Scan for the cell matching the given text and deliver its [X, Y] coordinate at center. 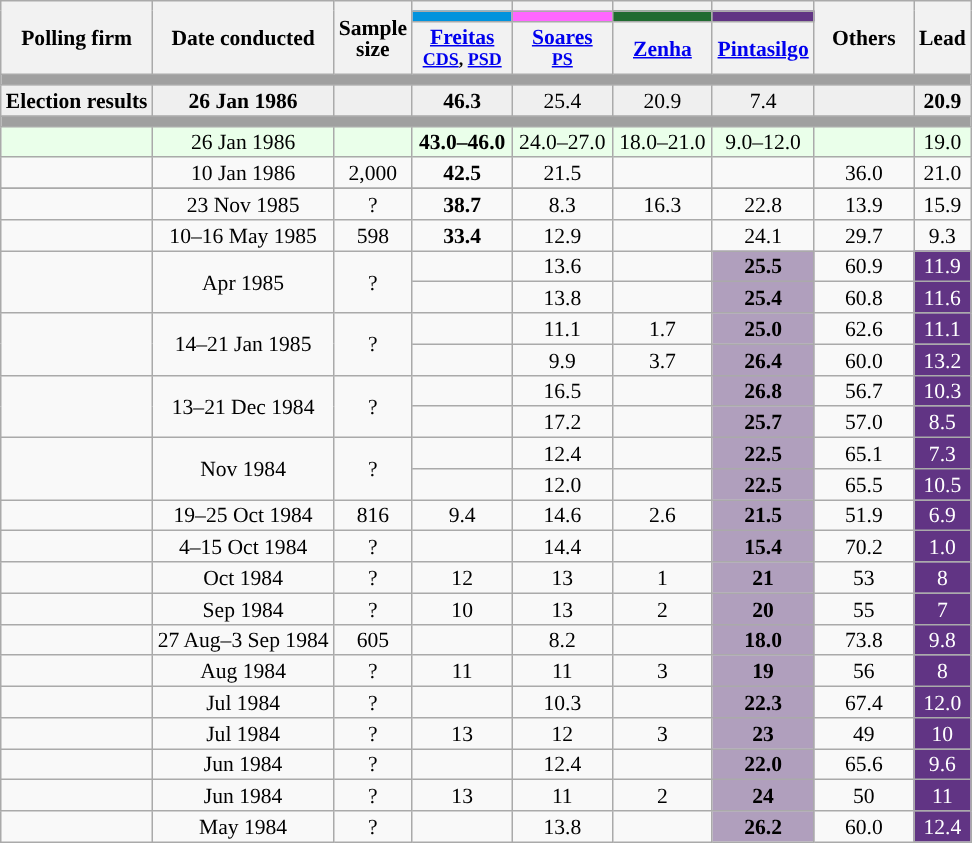
50 [864, 796]
65.5 [864, 484]
598 [373, 236]
16.5 [562, 390]
21 [762, 578]
26.2 [762, 826]
22.8 [762, 204]
13.9 [864, 204]
65.6 [864, 764]
FreitasCDS, PSD [462, 48]
73.8 [864, 640]
29.7 [864, 236]
Samplesize [373, 38]
51.9 [864, 516]
24.0–27.0 [562, 142]
53 [864, 578]
10.5 [942, 484]
38.7 [462, 204]
25.5 [762, 266]
9.0–12.0 [762, 142]
13.6 [562, 266]
Nov 1984 [244, 469]
816 [373, 516]
43.0–46.0 [462, 142]
18.0 [762, 640]
10–16 May 1985 [244, 236]
9.3 [942, 236]
Election results [77, 100]
67.4 [864, 702]
14.6 [562, 516]
56.7 [864, 390]
Sep 1984 [244, 608]
46.3 [462, 100]
42.5 [462, 174]
25.7 [762, 422]
22.3 [762, 702]
33.4 [462, 236]
23 Nov 1985 [244, 204]
9.9 [562, 360]
17.2 [562, 422]
27 Aug–3 Sep 1984 [244, 640]
Others [864, 38]
Apr 1985 [244, 282]
11.6 [942, 298]
13–21 Dec 1984 [244, 406]
16.3 [662, 204]
65.1 [864, 454]
8.5 [942, 422]
22.0 [762, 764]
56 [864, 672]
70.2 [864, 546]
6.9 [942, 516]
55 [864, 608]
25.0 [762, 328]
21.0 [942, 174]
Pintasilgo [762, 48]
2,000 [373, 174]
Oct 1984 [244, 578]
19–25 Oct 1984 [244, 516]
26.4 [762, 360]
14–21 Jan 1985 [244, 344]
23 [762, 734]
26.8 [762, 390]
SoaresPS [562, 48]
Polling firm [77, 38]
7.3 [942, 454]
19.0 [942, 142]
10 Jan 1986 [244, 174]
14.4 [562, 546]
15.4 [762, 546]
605 [373, 640]
12.9 [562, 236]
9.8 [942, 640]
8.3 [562, 204]
1.7 [662, 328]
60.8 [864, 298]
57.0 [864, 422]
1.0 [942, 546]
9.6 [942, 764]
Lead [942, 38]
Aug 1984 [244, 672]
24.1 [762, 236]
36.0 [864, 174]
60.9 [864, 266]
May 1984 [244, 826]
19 [762, 672]
7.4 [762, 100]
49 [864, 734]
8.2 [562, 640]
Zenha [662, 48]
7 [942, 608]
20 [762, 608]
Date conducted [244, 38]
9.4 [462, 516]
2.6 [662, 516]
3.7 [662, 360]
18.0–21.0 [662, 142]
62.6 [864, 328]
13.2 [942, 360]
11.9 [942, 266]
24 [762, 796]
1 [662, 578]
15.9 [942, 204]
4–15 Oct 1984 [244, 546]
